Detect which cell encompasses the target text, then output its (x, y) center coordinate. 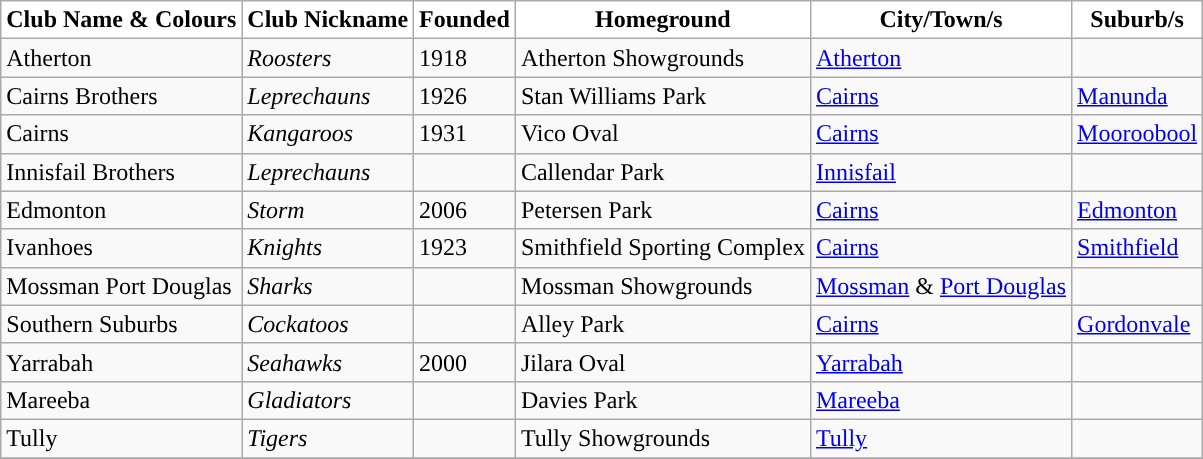
Mossman Showgrounds (662, 286)
Homeground (662, 20)
Petersen Park (662, 210)
Stan Williams Park (662, 96)
Vico Oval (662, 134)
Seahawks (328, 362)
Smithfield (1138, 248)
Mooroobool (1138, 134)
Smithfield Sporting Complex (662, 248)
1918 (465, 58)
Mossman Port Douglas (122, 286)
Knights (328, 248)
Tigers (328, 438)
Callendar Park (662, 172)
Cairns Brothers (122, 96)
Tully Showgrounds (662, 438)
Ivanhoes (122, 248)
Storm (328, 210)
Atherton Showgrounds (662, 58)
1923 (465, 248)
Alley Park (662, 324)
Gordonvale (1138, 324)
Innisfail Brothers (122, 172)
1926 (465, 96)
Club Name & Colours (122, 20)
Manunda (1138, 96)
Jilara Oval (662, 362)
Davies Park (662, 400)
Gladiators (328, 400)
Sharks (328, 286)
Founded (465, 20)
2006 (465, 210)
Club Nickname (328, 20)
Cockatoos (328, 324)
Kangaroos (328, 134)
Suburb/s (1138, 20)
Southern Suburbs (122, 324)
1931 (465, 134)
2000 (465, 362)
Roosters (328, 58)
Mossman & Port Douglas (940, 286)
Innisfail (940, 172)
City/Town/s (940, 20)
